Locate the cell with the specified text and output its [x, y] center coordinate. 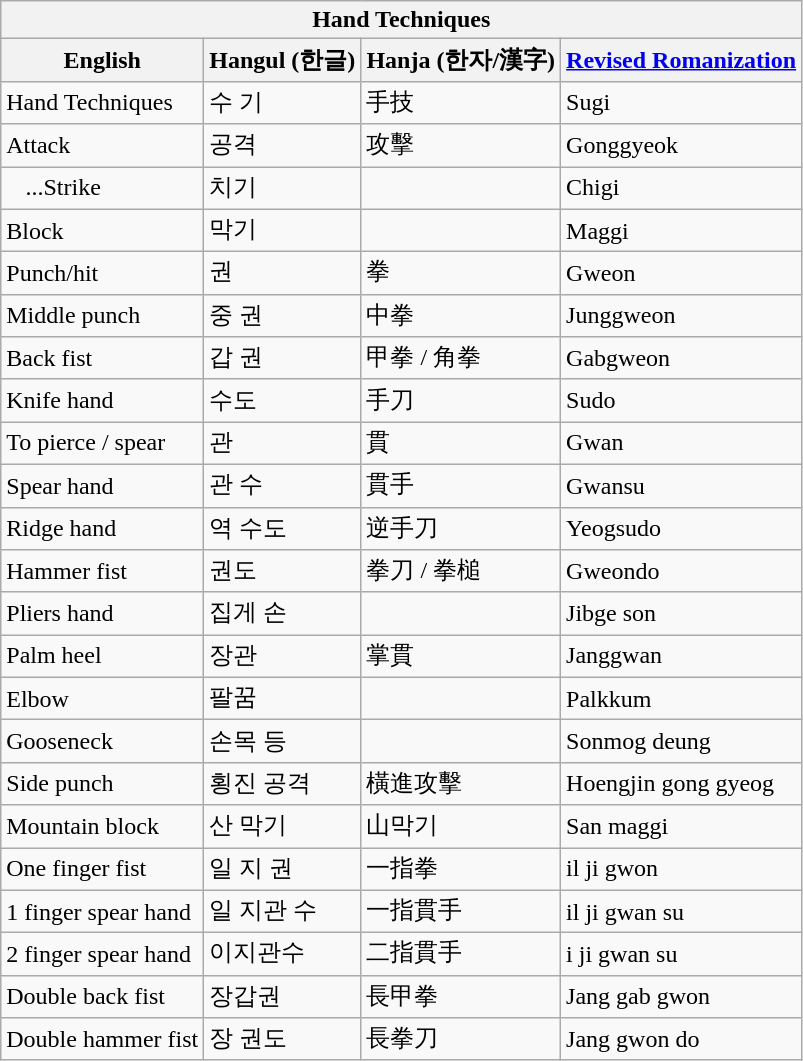
Pliers hand [102, 614]
Gweondo [682, 572]
長甲拳 [461, 996]
횡진 공격 [282, 784]
수 기 [282, 102]
공격 [282, 146]
관 [282, 444]
長拳刀 [461, 1040]
One finger fist [102, 870]
Block [102, 230]
拳刀 / 拳槌 [461, 572]
Elbow [102, 698]
Gweon [682, 274]
Sudo [682, 400]
중 권 [282, 316]
Gwansu [682, 486]
...Strike [102, 188]
甲拳 / 角拳 [461, 358]
일 지관 수 [282, 912]
Double back fist [102, 996]
치기 [282, 188]
il ji gwon [682, 870]
手刀 [461, 400]
손목 등 [282, 742]
1 finger spear hand [102, 912]
갑 권 [282, 358]
Mountain block [102, 826]
手技 [461, 102]
Revised Romanization [682, 60]
Attack [102, 146]
Middle punch [102, 316]
Jang gwon do [682, 1040]
Gooseneck [102, 742]
Gabgweon [682, 358]
2 finger spear hand [102, 954]
장관 [282, 656]
Hammer fist [102, 572]
Junggweon [682, 316]
拳 [461, 274]
관 수 [282, 486]
수도 [282, 400]
Hoengjin gong gyeog [682, 784]
Gonggyeok [682, 146]
逆手刀 [461, 528]
掌貫 [461, 656]
一指拳 [461, 870]
Ridge hand [102, 528]
Palkkum [682, 698]
Gwan [682, 444]
Hanja (한자/漢字) [461, 60]
이지관수 [282, 954]
il ji gwan su [682, 912]
Side punch [102, 784]
Punch/hit [102, 274]
Knife hand [102, 400]
Jibge son [682, 614]
Jang gab gwon [682, 996]
一指貫手 [461, 912]
Hangul (한글) [282, 60]
집게 손 [282, 614]
Chigi [682, 188]
Yeogsudo [682, 528]
Maggi [682, 230]
二指貫手 [461, 954]
막기 [282, 230]
장 권도 [282, 1040]
Sonmog deung [682, 742]
English [102, 60]
장갑권 [282, 996]
To pierce / spear [102, 444]
일 지 권 [282, 870]
권 [282, 274]
역 수도 [282, 528]
橫進攻擊 [461, 784]
San maggi [682, 826]
攻擊 [461, 146]
Janggwan [682, 656]
Back fist [102, 358]
Spear hand [102, 486]
山막기 [461, 826]
貫 [461, 444]
i ji gwan su [682, 954]
권도 [282, 572]
산 막기 [282, 826]
貫手 [461, 486]
Sugi [682, 102]
팔꿈 [282, 698]
Palm heel [102, 656]
中拳 [461, 316]
Double hammer fist [102, 1040]
